Extract the (x, y) coordinate from the center of the cell holding the provided text.  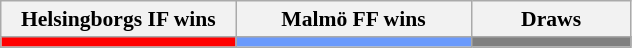
Malmö FF wins (354, 19)
Helsingborgs IF wins (118, 19)
Draws (551, 19)
